Find where the given text appears and provide that cell's center as (x, y) coordinate. 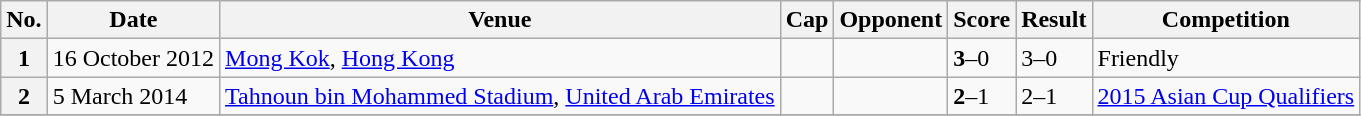
Mong Kok, Hong Kong (500, 58)
2 (24, 96)
Friendly (1226, 58)
Date (133, 20)
Tahnoun bin Mohammed Stadium, United Arab Emirates (500, 96)
Opponent (891, 20)
Cap (807, 20)
Competition (1226, 20)
Score (982, 20)
2015 Asian Cup Qualifiers (1226, 96)
No. (24, 20)
5 March 2014 (133, 96)
16 October 2012 (133, 58)
Result (1054, 20)
Venue (500, 20)
1 (24, 58)
